From the cell containing the given text, extract its center point as [X, Y] coordinate. 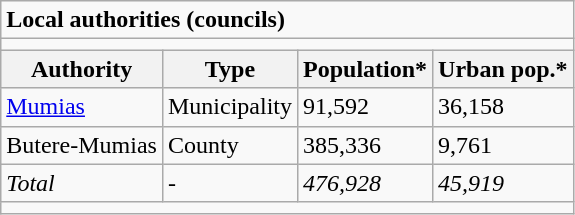
Butere-Mumias [82, 145]
Local authorities (councils) [287, 20]
Type [230, 69]
Municipality [230, 107]
Mumias [82, 107]
Population* [364, 69]
385,336 [364, 145]
Urban pop.* [503, 69]
36,158 [503, 107]
- [230, 183]
45,919 [503, 183]
County [230, 145]
476,928 [364, 183]
Authority [82, 69]
91,592 [364, 107]
Total [82, 183]
9,761 [503, 145]
